Search for the cell housing the specified text and yield its [x, y] center coordinate. 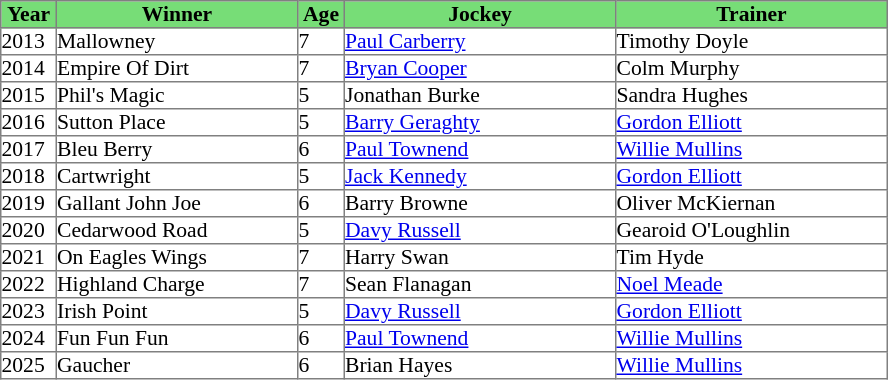
Empire Of Dirt [177, 68]
2023 [29, 312]
Barry Geraghty [480, 122]
Cartwright [177, 176]
Colm Murphy [752, 68]
Noel Meade [752, 284]
2025 [29, 366]
Bryan Cooper [480, 68]
Year [29, 14]
Sean Flanagan [480, 284]
2014 [29, 68]
Trainer [752, 14]
Mallowney [177, 42]
2017 [29, 150]
Gallant John Joe [177, 204]
Barry Browne [480, 204]
Highland Charge [177, 284]
Winner [177, 14]
On Eagles Wings [177, 258]
Fun Fun Fun [177, 338]
2018 [29, 176]
Phil's Magic [177, 96]
Paul Carberry [480, 42]
Gaucher [177, 366]
2019 [29, 204]
Tim Hyde [752, 258]
2020 [29, 230]
2024 [29, 338]
2015 [29, 96]
Jonathan Burke [480, 96]
Gearoid O'Loughlin [752, 230]
Timothy Doyle [752, 42]
Age [321, 14]
2016 [29, 122]
Bleu Berry [177, 150]
Brian Hayes [480, 366]
Sandra Hughes [752, 96]
Cedarwood Road [177, 230]
Jockey [480, 14]
2013 [29, 42]
2021 [29, 258]
Jack Kennedy [480, 176]
Harry Swan [480, 258]
Irish Point [177, 312]
Sutton Place [177, 122]
2022 [29, 284]
Oliver McKiernan [752, 204]
